Determine the [x, y] coordinate at the center of the cell enclosing the given text.  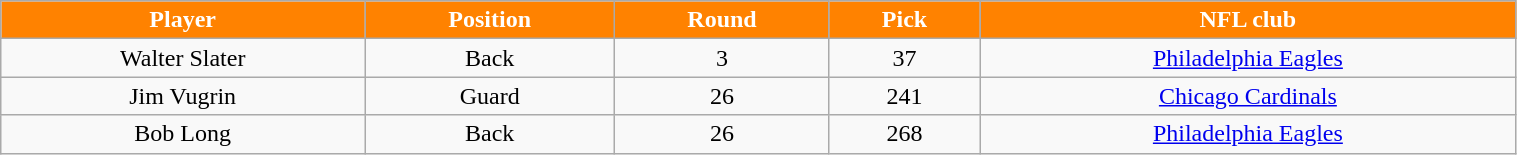
Bob Long [183, 134]
Pick [904, 20]
Guard [490, 96]
Walter Slater [183, 58]
NFL club [1248, 20]
Jim Vugrin [183, 96]
Chicago Cardinals [1248, 96]
Player [183, 20]
268 [904, 134]
37 [904, 58]
3 [722, 58]
Round [722, 20]
Position [490, 20]
241 [904, 96]
